Provide the (x, y) coordinate of the cell's center where the given text is located.  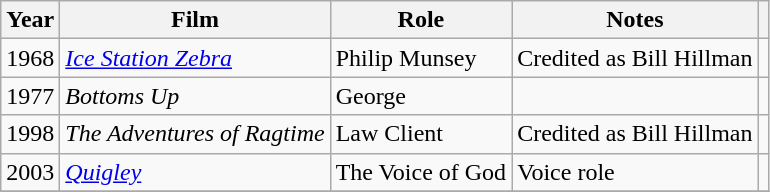
1968 (30, 58)
1998 (30, 134)
George (420, 96)
Quigley (195, 172)
1977 (30, 96)
Ice Station Zebra (195, 58)
Notes (635, 20)
Voice role (635, 172)
The Adventures of Ragtime (195, 134)
Bottoms Up (195, 96)
Film (195, 20)
Year (30, 20)
The Voice of God (420, 172)
Role (420, 20)
Law Client (420, 134)
2003 (30, 172)
Philip Munsey (420, 58)
